Locate the cell with the specified text and output its [X, Y] center coordinate. 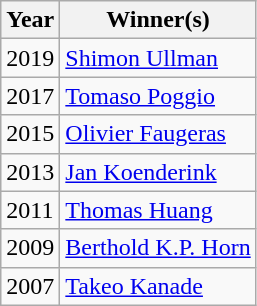
2017 [30, 96]
Takeo Kanade [158, 286]
Shimon Ullman [158, 58]
Olivier Faugeras [158, 134]
2013 [30, 172]
2007 [30, 286]
2011 [30, 210]
Winner(s) [158, 20]
Berthold K.P. Horn [158, 248]
2009 [30, 248]
2019 [30, 58]
Year [30, 20]
Tomaso Poggio [158, 96]
Jan Koenderink [158, 172]
2015 [30, 134]
Thomas Huang [158, 210]
